Identify which cell holds the provided text, then report its [x, y] central coordinate. 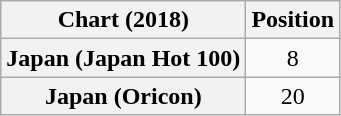
8 [293, 58]
Position [293, 20]
Chart (2018) [124, 20]
Japan (Japan Hot 100) [124, 58]
20 [293, 96]
Japan (Oricon) [124, 96]
